Detect which cell encompasses the target text, then output its [X, Y] center coordinate. 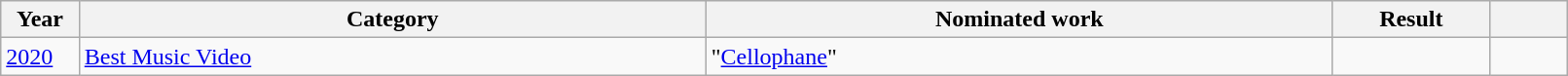
"Cellophane" [1019, 57]
2020 [40, 57]
Category [392, 19]
Result [1411, 19]
Year [40, 19]
Best Music Video [392, 57]
Nominated work [1019, 19]
